Find where the given text appears and provide that cell's center as [X, Y] coordinate. 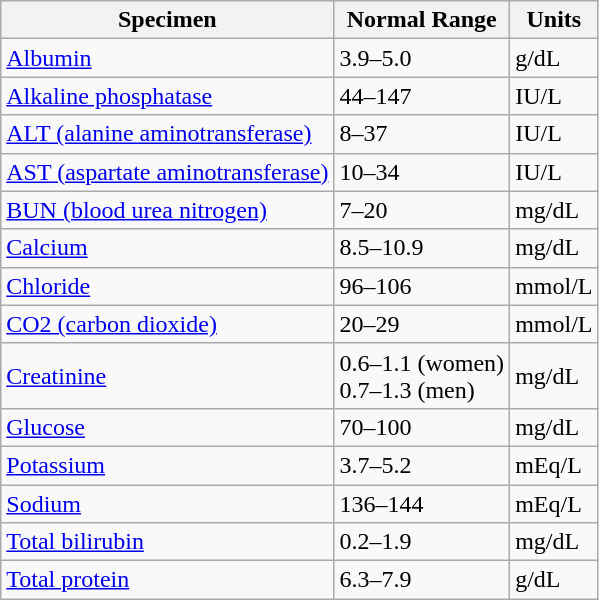
0.2–1.9 [422, 542]
44–147 [422, 96]
Albumin [168, 58]
AST (aspartate aminotransferase) [168, 172]
Total protein [168, 580]
Creatinine [168, 376]
Total bilirubin [168, 542]
20–29 [422, 324]
136–144 [422, 503]
CO2 (carbon dioxide) [168, 324]
Units [554, 20]
0.6–1.1 (women)0.7–1.3 (men) [422, 376]
Sodium [168, 503]
3.7–5.2 [422, 465]
Glucose [168, 427]
70–100 [422, 427]
7–20 [422, 210]
96–106 [422, 286]
Chloride [168, 286]
Normal Range [422, 20]
6.3–7.9 [422, 580]
8.5–10.9 [422, 248]
Specimen [168, 20]
8–37 [422, 134]
Calcium [168, 248]
3.9–5.0 [422, 58]
BUN (blood urea nitrogen) [168, 210]
ALT (alanine aminotransferase) [168, 134]
10–34 [422, 172]
Potassium [168, 465]
Alkaline phosphatase [168, 96]
